Identify which cell holds the provided text, then report its (x, y) central coordinate. 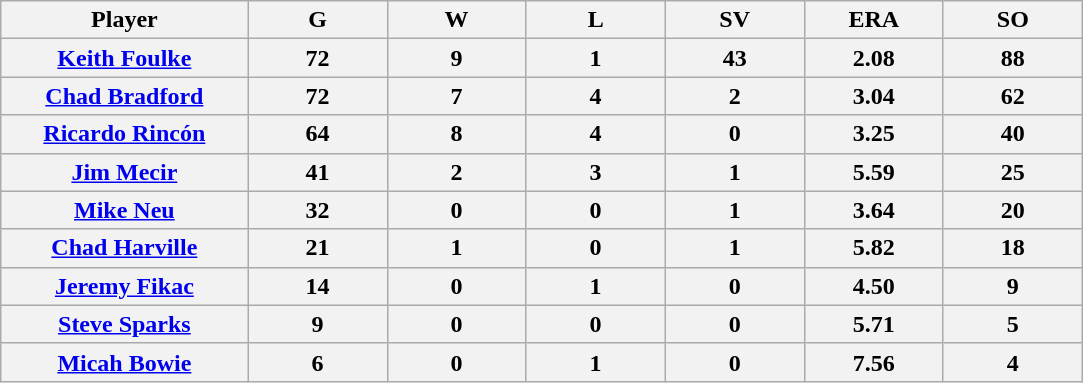
18 (1012, 248)
40 (1012, 134)
43 (734, 58)
88 (1012, 58)
3 (596, 172)
64 (318, 134)
Jeremy Fikac (124, 286)
21 (318, 248)
5.82 (874, 248)
7 (456, 96)
2.08 (874, 58)
Micah Bowie (124, 362)
20 (1012, 210)
ERA (874, 20)
5 (1012, 324)
3.04 (874, 96)
32 (318, 210)
L (596, 20)
SV (734, 20)
Mike Neu (124, 210)
62 (1012, 96)
6 (318, 362)
Player (124, 20)
Chad Bradford (124, 96)
14 (318, 286)
8 (456, 134)
25 (1012, 172)
7.56 (874, 362)
Keith Foulke (124, 58)
41 (318, 172)
G (318, 20)
Jim Mecir (124, 172)
3.25 (874, 134)
W (456, 20)
Ricardo Rincón (124, 134)
Steve Sparks (124, 324)
4.50 (874, 286)
Chad Harville (124, 248)
SO (1012, 20)
3.64 (874, 210)
5.71 (874, 324)
5.59 (874, 172)
